Extract the (x, y) coordinate from the center of the cell holding the provided text.  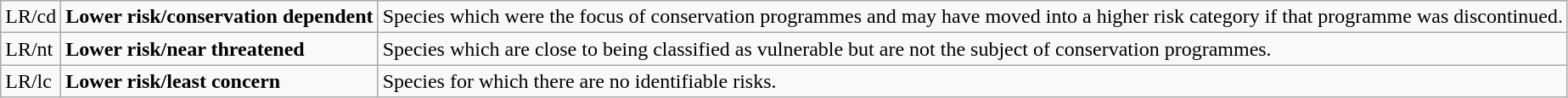
Lower risk/conservation dependent (219, 17)
Species which were the focus of conservation programmes and may have moved into a higher risk category if that programme was discontinued. (973, 17)
LR/nt (31, 49)
Species which are close to being classified as vulnerable but are not the subject of conservation programmes. (973, 49)
LR/cd (31, 17)
Species for which there are no identifiable risks. (973, 81)
Lower risk/least concern (219, 81)
Lower risk/near threatened (219, 49)
LR/lc (31, 81)
